Scan for the cell matching the given text and deliver its [X, Y] coordinate at center. 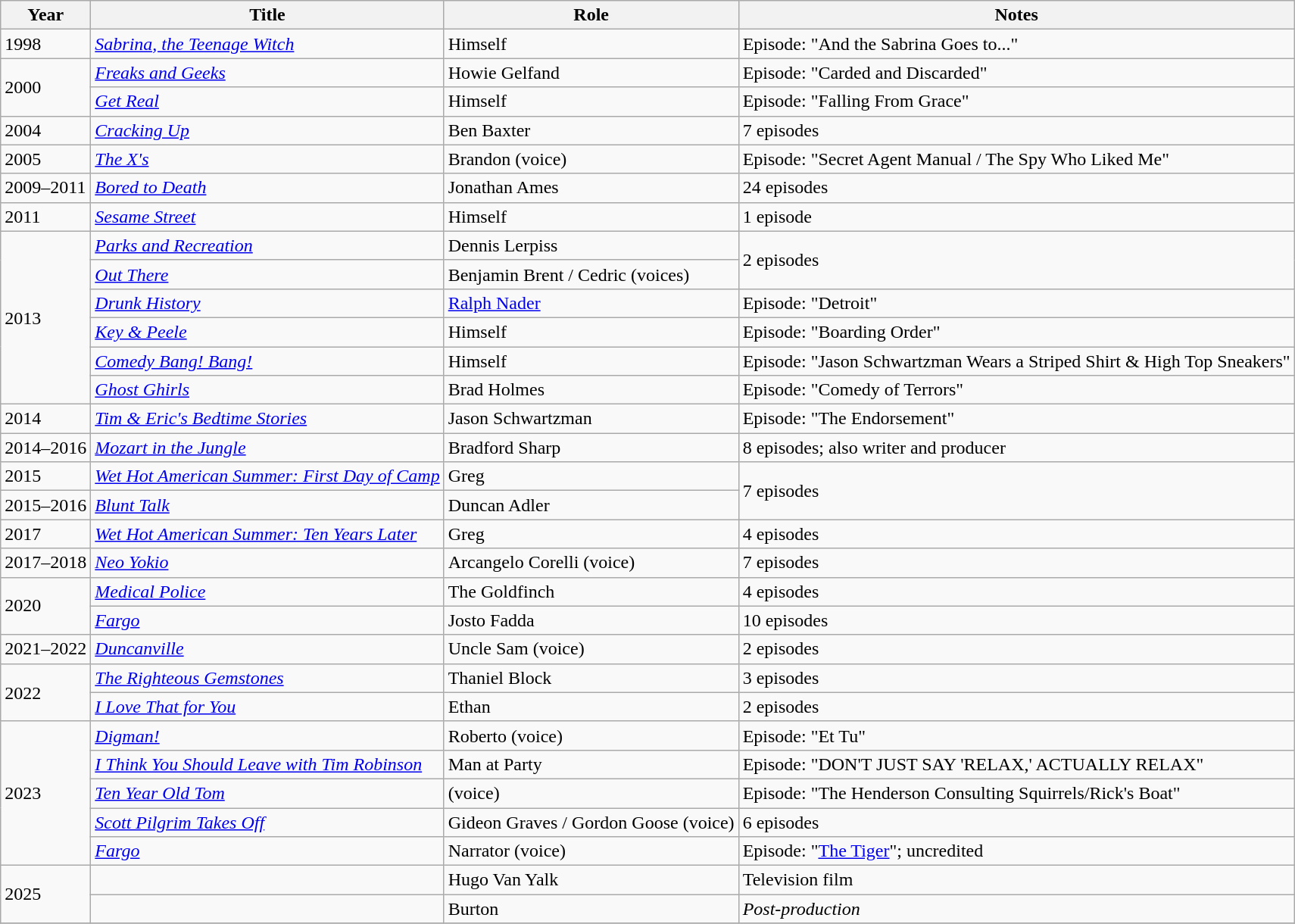
2015 [45, 476]
The Righteous Gemstones [267, 678]
Duncanville [267, 649]
Arcangelo Corelli (voice) [591, 563]
Howie Gelfand [591, 73]
Episode: "Et Tu" [1016, 735]
Sesame Street [267, 217]
2017 [45, 534]
1998 [45, 44]
Wet Hot American Summer: First Day of Camp [267, 476]
I Think You Should Leave with Tim Robinson [267, 764]
Ghost Ghirls [267, 390]
2015–2016 [45, 505]
Episode: "Comedy of Terrors" [1016, 390]
Episode: "Detroit" [1016, 303]
2009–2011 [45, 188]
Duncan Adler [591, 505]
Episode: "Falling From Grace" [1016, 101]
Jason Schwartzman [591, 419]
Narrator (voice) [591, 851]
Freaks and Geeks [267, 73]
2014–2016 [45, 448]
6 episodes [1016, 822]
Episode: "The Tiger"; uncredited [1016, 851]
(voice) [591, 793]
Parks and Recreation [267, 245]
Television film [1016, 880]
Tim & Eric's Bedtime Stories [267, 419]
Ralph Nader [591, 303]
Comedy Bang! Bang! [267, 361]
Brad Holmes [591, 390]
Post-production [1016, 909]
2004 [45, 130]
Burton [591, 909]
Drunk History [267, 303]
Year [45, 15]
Ethan [591, 707]
1 episode [1016, 217]
2011 [45, 217]
The Goldfinch [591, 592]
2020 [45, 606]
3 episodes [1016, 678]
2021–2022 [45, 649]
Uncle Sam (voice) [591, 649]
Hugo Van Yalk [591, 880]
Neo Yokio [267, 563]
Blunt Talk [267, 505]
Thaniel Block [591, 678]
I Love That for You [267, 707]
Ben Baxter [591, 130]
Out There [267, 274]
Brandon (voice) [591, 159]
Bored to Death [267, 188]
Episode: "Jason Schwartzman Wears a Striped Shirt & High Top Sneakers" [1016, 361]
2014 [45, 419]
Key & Peele [267, 332]
Josto Fadda [591, 620]
Cracking Up [267, 130]
Get Real [267, 101]
Digman! [267, 735]
2017–2018 [45, 563]
Dennis Lerpiss [591, 245]
Episode: "Boarding Order" [1016, 332]
10 episodes [1016, 620]
Title [267, 15]
Gideon Graves / Gordon Goose (voice) [591, 822]
Episode: "The Henderson Consulting Squirrels/Rick's Boat" [1016, 793]
Jonathan Ames [591, 188]
2013 [45, 317]
8 episodes; also writer and producer [1016, 448]
Man at Party [591, 764]
Mozart in the Jungle [267, 448]
Scott Pilgrim Takes Off [267, 822]
The X's [267, 159]
Episode: "And the Sabrina Goes to..." [1016, 44]
Benjamin Brent / Cedric (voices) [591, 274]
2023 [45, 793]
Episode: "DON'T JUST SAY 'RELAX,' ACTUALLY RELAX" [1016, 764]
24 episodes [1016, 188]
2005 [45, 159]
Bradford Sharp [591, 448]
Episode: "The Endorsement" [1016, 419]
2000 [45, 87]
Roberto (voice) [591, 735]
Role [591, 15]
2025 [45, 894]
Episode: "Carded and Discarded" [1016, 73]
Medical Police [267, 592]
Wet Hot American Summer: Ten Years Later [267, 534]
Notes [1016, 15]
Sabrina, the Teenage Witch [267, 44]
Episode: "Secret Agent Manual / The Spy Who Liked Me" [1016, 159]
2022 [45, 692]
Ten Year Old Tom [267, 793]
